Identify which cell holds the provided text, then report its (X, Y) central coordinate. 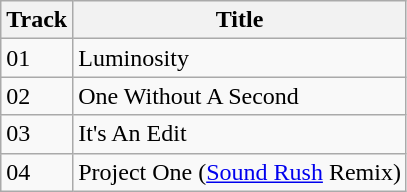
02 (37, 96)
04 (37, 172)
Title (240, 20)
03 (37, 134)
Project One (Sound Rush Remix) (240, 172)
Track (37, 20)
It's An Edit (240, 134)
01 (37, 58)
One Without A Second (240, 96)
Luminosity (240, 58)
